Identify which cell holds the provided text, then report its [X, Y] central coordinate. 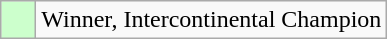
Winner, Intercontinental Champion [212, 20]
